Return (x, y) of the center of cell containing provided text 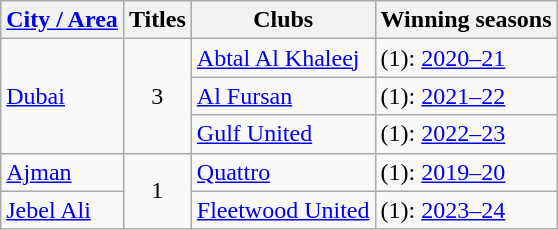
(1): 2021–22 (466, 96)
Ajman (62, 172)
Clubs (283, 20)
Winning seasons (466, 20)
(1): 2022–23 (466, 134)
(1): 2023–24 (466, 210)
(1): 2019–20 (466, 172)
Dubai (62, 96)
3 (157, 96)
Al Fursan (283, 96)
Gulf United (283, 134)
(1): 2020–21 (466, 58)
Titles (157, 20)
Abtal Al Khaleej (283, 58)
Fleetwood United (283, 210)
City / Area (62, 20)
1 (157, 191)
Quattro (283, 172)
Jebel Ali (62, 210)
